Return (x, y) of the center of cell containing provided text 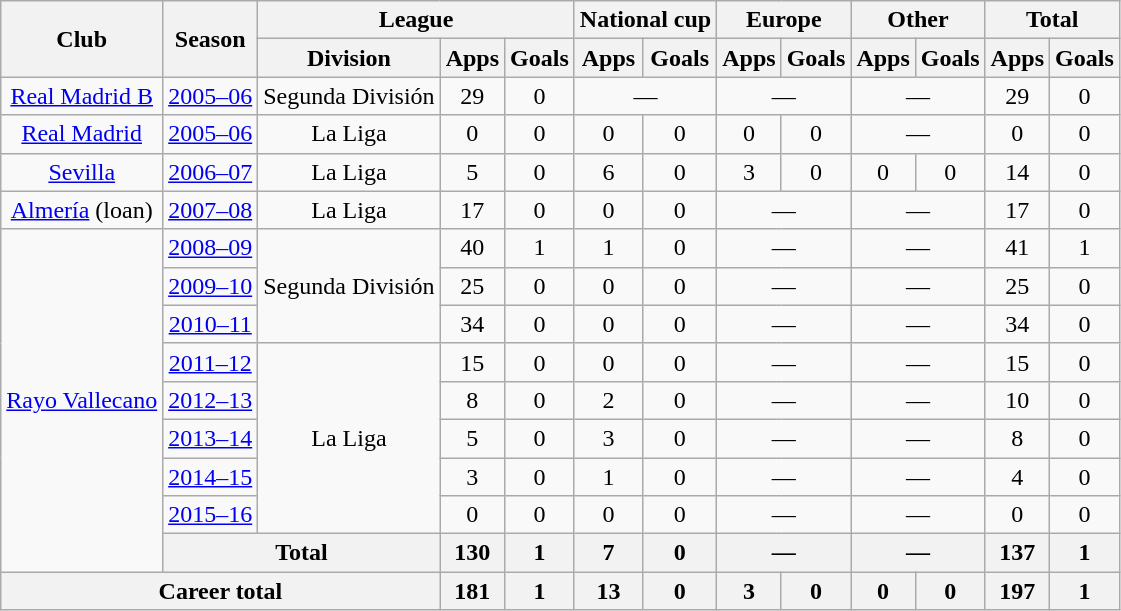
Real Madrid B (82, 96)
National cup (645, 20)
2009–10 (210, 286)
6 (608, 172)
Europe (784, 20)
2006–07 (210, 172)
2010–11 (210, 324)
2 (608, 400)
Club (82, 39)
2007–08 (210, 210)
Rayo Vallecano (82, 400)
Season (210, 39)
Sevilla (82, 172)
4 (1017, 477)
2011–12 (210, 362)
40 (472, 248)
10 (1017, 400)
2008–09 (210, 248)
Career total (220, 591)
2015–16 (210, 515)
14 (1017, 172)
Real Madrid (82, 134)
13 (608, 591)
7 (608, 553)
Division (349, 58)
137 (1017, 553)
Other (918, 20)
181 (472, 591)
2013–14 (210, 438)
197 (1017, 591)
2014–15 (210, 477)
41 (1017, 248)
130 (472, 553)
League (416, 20)
2012–13 (210, 400)
Almería (loan) (82, 210)
